Scan for the cell matching the given text and deliver its (X, Y) coordinate at center. 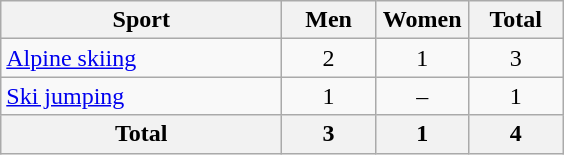
Sport (142, 20)
Ski jumping (142, 96)
Men (329, 20)
2 (329, 58)
Women (422, 20)
4 (516, 134)
Alpine skiing (142, 58)
– (422, 96)
